Return the [X, Y] coordinate for the center point of the cell that contains the specified text.  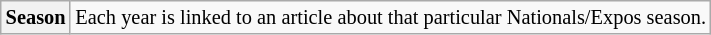
Season [36, 17]
Each year is linked to an article about that particular Nationals/Expos season. [390, 17]
